Scan for the cell matching the given text and deliver its [x, y] coordinate at center. 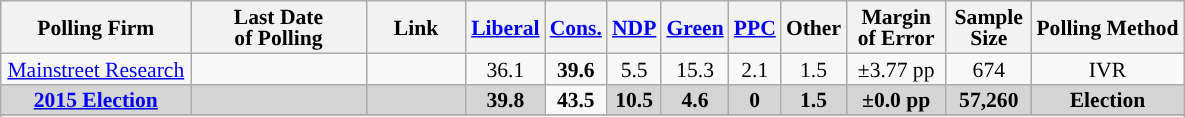
±3.77 pp [896, 68]
IVR [1107, 68]
Polling Firm [96, 27]
10.5 [634, 100]
Marginof Error [896, 27]
39.8 [505, 100]
Mainstreet Research [96, 68]
36.1 [505, 68]
PPC [755, 27]
Link [416, 27]
4.6 [694, 100]
0 [755, 100]
Polling Method [1107, 27]
Last Dateof Polling [278, 27]
Election [1107, 100]
43.5 [576, 100]
Other [814, 27]
57,260 [988, 100]
Green [694, 27]
15.3 [694, 68]
Liberal [505, 27]
5.5 [634, 68]
39.6 [576, 68]
674 [988, 68]
NDP [634, 27]
2015 Election [96, 100]
2.1 [755, 68]
Cons. [576, 27]
SampleSize [988, 27]
±0.0 pp [896, 100]
